Find where the given text appears and provide that cell's center as [x, y] coordinate. 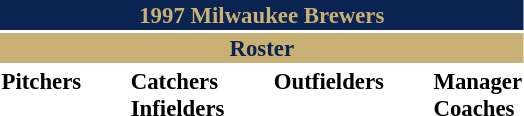
1997 Milwaukee Brewers [262, 15]
Roster [262, 48]
